Pinpoint the cell where the given text exists, returning its [X, Y] midpoint coordinate. 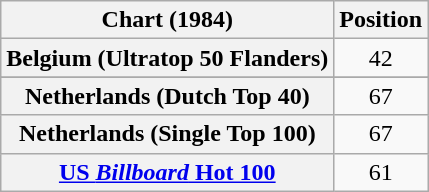
61 [381, 172]
42 [381, 58]
Chart (1984) [168, 20]
US Billboard Hot 100 [168, 172]
Netherlands (Single Top 100) [168, 134]
Belgium (Ultratop 50 Flanders) [168, 58]
Netherlands (Dutch Top 40) [168, 96]
Position [381, 20]
